Provide the (X, Y) coordinate of the cell's center where the given text is located.  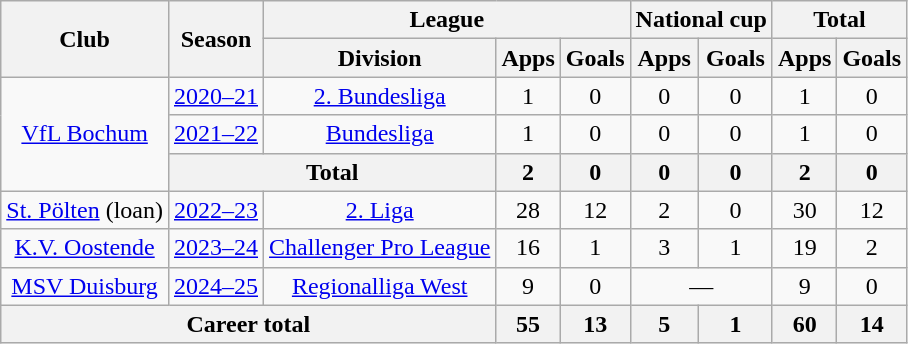
2021–22 (216, 134)
2020–21 (216, 96)
League (447, 20)
Club (85, 39)
19 (804, 248)
2022–23 (216, 210)
Division (380, 58)
55 (528, 324)
2. Bundesliga (380, 96)
30 (804, 210)
5 (664, 324)
Career total (248, 324)
60 (804, 324)
2023–24 (216, 248)
16 (528, 248)
— (701, 286)
14 (872, 324)
3 (664, 248)
National cup (701, 20)
MSV Duisburg (85, 286)
Regionalliga West (380, 286)
St. Pölten (loan) (85, 210)
K.V. Oostende (85, 248)
Season (216, 39)
2024–25 (216, 286)
13 (595, 324)
28 (528, 210)
Bundesliga (380, 134)
Challenger Pro League (380, 248)
2. Liga (380, 210)
VfL Bochum (85, 134)
